Search for the cell housing the specified text and yield its (x, y) center coordinate. 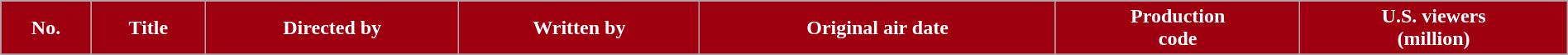
U.S. viewers(million) (1434, 28)
Directed by (332, 28)
Title (148, 28)
No. (46, 28)
Original air date (878, 28)
Productioncode (1178, 28)
Written by (579, 28)
